Detect which cell encompasses the target text, then output its (X, Y) center coordinate. 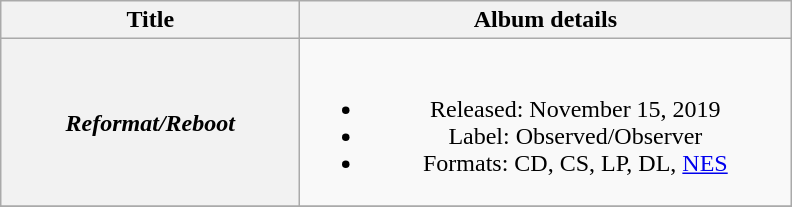
Reformat/Reboot (150, 122)
Released: November 15, 2019Label: Observed/ObserverFormats: CD, CS, LP, DL, NES (546, 122)
Title (150, 20)
Album details (546, 20)
